Scan for the cell matching the given text and deliver its [X, Y] coordinate at center. 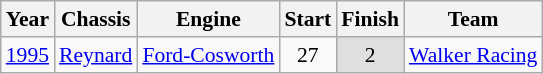
Walker Racing [473, 55]
27 [308, 55]
Engine [208, 19]
Chassis [96, 19]
2 [370, 55]
Start [308, 19]
Year [28, 19]
Reynard [96, 55]
Team [473, 19]
1995 [28, 55]
Finish [370, 19]
Ford-Cosworth [208, 55]
